Provide the (x, y) coordinate of the cell's center where the given text is located.  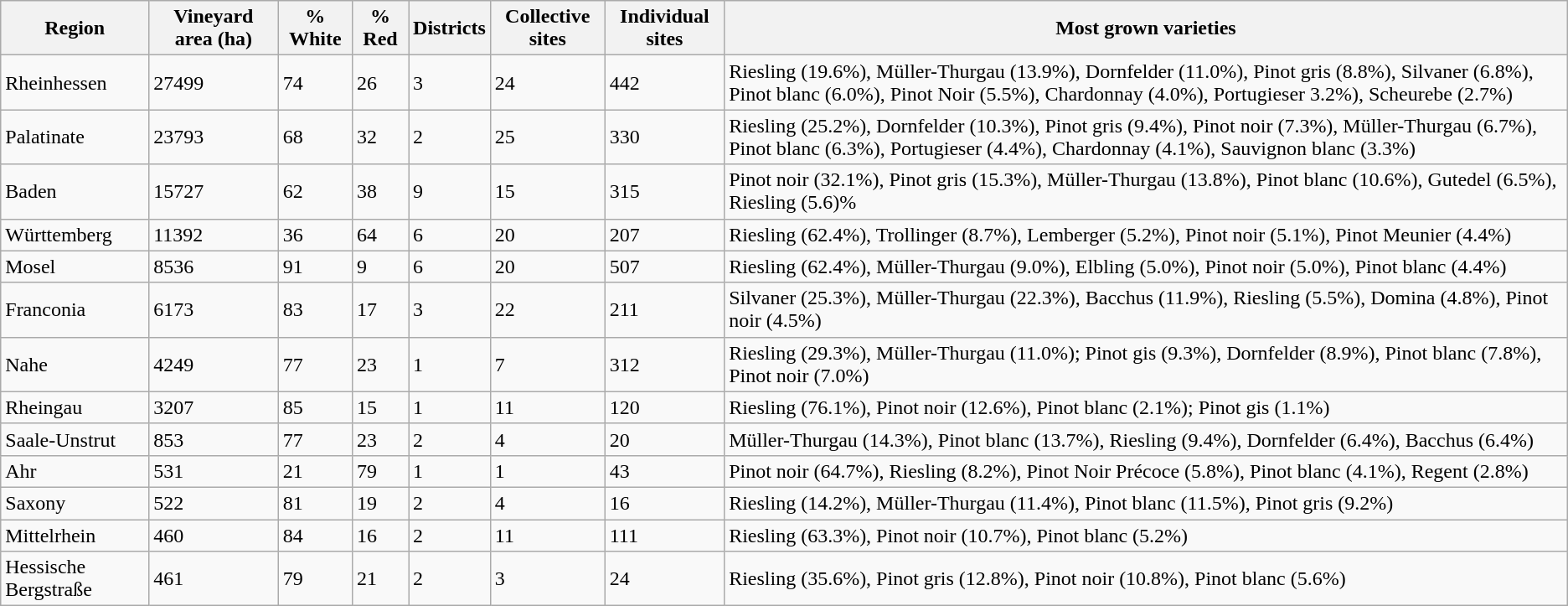
312 (664, 364)
19 (380, 503)
Pinot noir (64.7%), Riesling (8.2%), Pinot Noir Précoce (5.8%), Pinot blanc (4.1%), Regent (2.8%) (1146, 471)
83 (315, 310)
211 (664, 310)
Riesling (62.4%), Trollinger (8.7%), Lemberger (5.2%), Pinot noir (5.1%), Pinot Meunier (4.4%) (1146, 235)
Silvaner (25.3%), Müller-Thurgau (22.3%), Bacchus (11.9%), Riesling (5.5%), Domina (4.8%), Pinot noir (4.5%) (1146, 310)
853 (214, 439)
Rheinhessen (75, 82)
15727 (214, 191)
91 (315, 267)
Palatinate (75, 137)
22 (548, 310)
442 (664, 82)
Most grown varieties (1146, 28)
74 (315, 82)
38 (380, 191)
461 (214, 578)
531 (214, 471)
330 (664, 137)
3207 (214, 407)
26 (380, 82)
120 (664, 407)
4249 (214, 364)
Region (75, 28)
8536 (214, 267)
Riesling (14.2%), Müller-Thurgau (11.4%), Pinot blanc (11.5%), Pinot gris (9.2%) (1146, 503)
Individual sites (664, 28)
Mittelrhein (75, 536)
507 (664, 267)
Riesling (76.1%), Pinot noir (12.6%), Pinot blanc (2.1%); Pinot gis (1.1%) (1146, 407)
Württemberg (75, 235)
84 (315, 536)
17 (380, 310)
Collective sites (548, 28)
Rheingau (75, 407)
32 (380, 137)
Districts (450, 28)
Vineyard area (ha) (214, 28)
81 (315, 503)
Ahr (75, 471)
Franconia (75, 310)
Mosel (75, 267)
Riesling (35.6%), Pinot gris (12.8%), Pinot noir (10.8%), Pinot blanc (5.6%) (1146, 578)
Riesling (63.3%), Pinot noir (10.7%), Pinot blanc (5.2%) (1146, 536)
Saxony (75, 503)
27499 (214, 82)
Hessische Bergstraße (75, 578)
111 (664, 536)
11392 (214, 235)
62 (315, 191)
85 (315, 407)
7 (548, 364)
Riesling (29.3%), Müller-Thurgau (11.0%); Pinot gis (9.3%), Dornfelder (8.9%), Pinot blanc (7.8%), Pinot noir (7.0%) (1146, 364)
6173 (214, 310)
Saale-Unstrut (75, 439)
Riesling (62.4%), Müller-Thurgau (9.0%), Elbling (5.0%), Pinot noir (5.0%), Pinot blanc (4.4%) (1146, 267)
36 (315, 235)
64 (380, 235)
522 (214, 503)
Müller-Thurgau (14.3%), Pinot blanc (13.7%), Riesling (9.4%), Dornfelder (6.4%), Bacchus (6.4%) (1146, 439)
Nahe (75, 364)
207 (664, 235)
Baden (75, 191)
23793 (214, 137)
% Red (380, 28)
315 (664, 191)
43 (664, 471)
68 (315, 137)
Pinot noir (32.1%), Pinot gris (15.3%), Müller-Thurgau (13.8%), Pinot blanc (10.6%), Gutedel (6.5%), Riesling (5.6)% (1146, 191)
460 (214, 536)
% White (315, 28)
25 (548, 137)
